Detect which cell encompasses the target text, then output its [x, y] center coordinate. 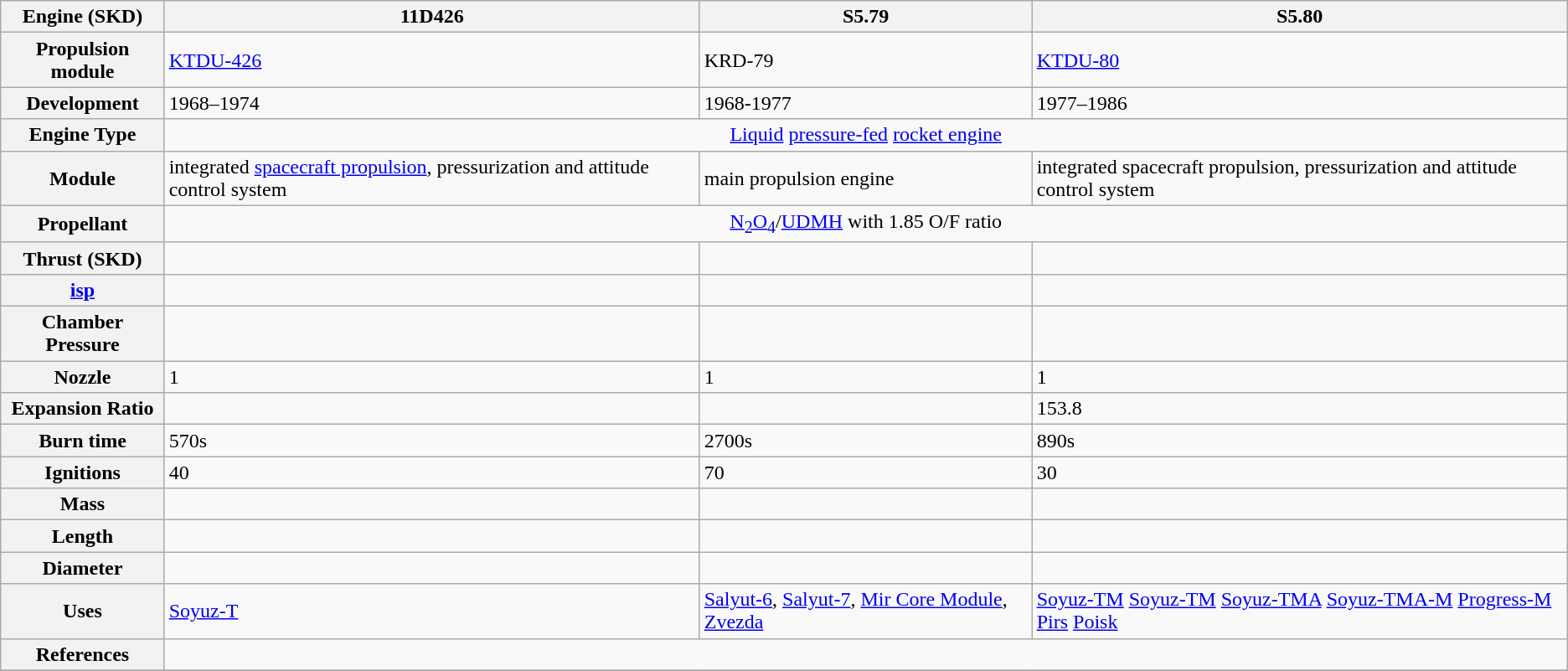
153.8 [1300, 409]
Propellant [82, 224]
Module [82, 178]
KTDU-80 [1300, 60]
70 [866, 472]
570s [432, 441]
Chamber Pressure [82, 333]
KRD-79 [866, 60]
S5.79 [866, 17]
40 [432, 472]
2700s [866, 441]
890s [1300, 441]
main propulsion engine [866, 178]
Development [82, 103]
1968–1974 [432, 103]
Engine (SKD) [82, 17]
S5.80 [1300, 17]
Propulsion module [82, 60]
Mass [82, 504]
Soyuz-TM Soyuz-TM Soyuz-TMA Soyuz-TMA-M Progress-M Pirs Poisk [1300, 612]
Liquid pressure-fed rocket engine [866, 135]
1968-1977 [866, 103]
Thrust (SKD) [82, 258]
1977–1986 [1300, 103]
Ignitions [82, 472]
Soyuz-T [432, 612]
11D426 [432, 17]
Burn time [82, 441]
Salyut-6, Salyut-7, Mir Core Module, Zvezda [866, 612]
Engine Type [82, 135]
isp [82, 290]
Expansion Ratio [82, 409]
N2O4/UDMH with 1.85 O/F ratio [866, 224]
Nozzle [82, 377]
30 [1300, 472]
Uses [82, 612]
Length [82, 536]
Diameter [82, 568]
KTDU-426 [432, 60]
References [82, 654]
